Provide the [x, y] coordinate of the cell's center where the given text is located.  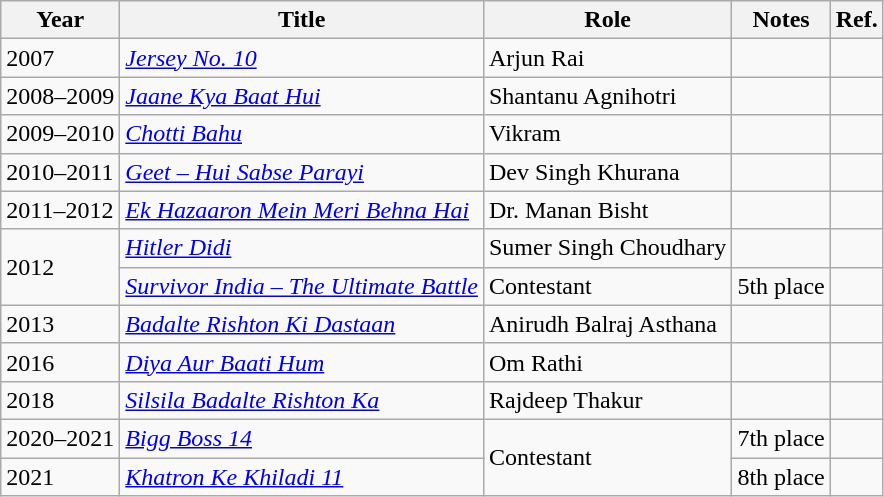
Anirudh Balraj Asthana [607, 324]
2020–2021 [60, 438]
Dev Singh Khurana [607, 172]
Year [60, 20]
Jaane Kya Baat Hui [302, 96]
Ek Hazaaron Mein Meri Behna Hai [302, 210]
2018 [60, 400]
Jersey No. 10 [302, 58]
Bigg Boss 14 [302, 438]
2016 [60, 362]
Role [607, 20]
7th place [781, 438]
2021 [60, 477]
Vikram [607, 134]
2008–2009 [60, 96]
Diya Aur Baati Hum [302, 362]
2013 [60, 324]
2007 [60, 58]
Arjun Rai [607, 58]
2010–2011 [60, 172]
Dr. Manan Bisht [607, 210]
Rajdeep Thakur [607, 400]
Ref. [856, 20]
Notes [781, 20]
Badalte Rishton Ki Dastaan [302, 324]
Sumer Singh Choudhary [607, 248]
Khatron Ke Khiladi 11 [302, 477]
Silsila Badalte Rishton Ka [302, 400]
Hitler Didi [302, 248]
Shantanu Agnihotri [607, 96]
Chotti Bahu [302, 134]
2012 [60, 267]
2011–2012 [60, 210]
Om Rathi [607, 362]
Geet – Hui Sabse Parayi [302, 172]
5th place [781, 286]
Title [302, 20]
2009–2010 [60, 134]
8th place [781, 477]
Survivor India – The Ultimate Battle [302, 286]
